Provide the [X, Y] coordinate of the cell's center where the given text is located.  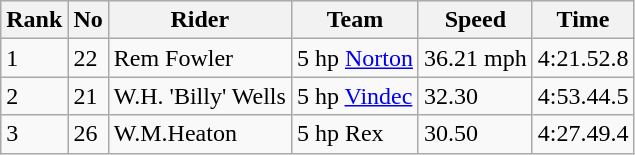
2 [34, 96]
3 [34, 134]
5 hp Vindec [354, 96]
1 [34, 58]
Rider [200, 20]
No [88, 20]
4:21.52.8 [583, 58]
Speed [475, 20]
4:53.44.5 [583, 96]
32.30 [475, 96]
26 [88, 134]
36.21 mph [475, 58]
W.M.Heaton [200, 134]
21 [88, 96]
5 hp Rex [354, 134]
30.50 [475, 134]
5 hp Norton [354, 58]
4:27.49.4 [583, 134]
Rem Fowler [200, 58]
22 [88, 58]
W.H. 'Billy' Wells [200, 96]
Time [583, 20]
Team [354, 20]
Rank [34, 20]
